From the cell containing the given text, extract its center point as [x, y] coordinate. 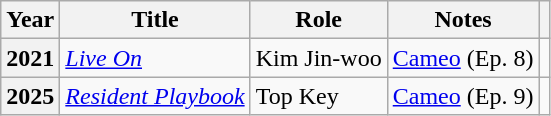
Live On [155, 58]
Cameo (Ep. 9) [463, 96]
Top Key [318, 96]
Year [30, 20]
Resident Playbook [155, 96]
Notes [463, 20]
Title [155, 20]
2025 [30, 96]
Kim Jin-woo [318, 58]
2021 [30, 58]
Cameo (Ep. 8) [463, 58]
Role [318, 20]
